Determine the [X, Y] coordinate at the center of the cell enclosing the given text.  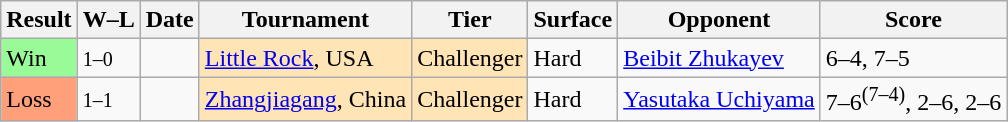
7–6(7–4), 2–6, 2–6 [913, 100]
Win [39, 58]
Zhangjiagang, China [305, 100]
Date [170, 20]
Surface [573, 20]
Tournament [305, 20]
1–0 [108, 58]
Little Rock, USA [305, 58]
1–1 [108, 100]
Yasutaka Uchiyama [720, 100]
Opponent [720, 20]
Result [39, 20]
Score [913, 20]
Tier [470, 20]
6–4, 7–5 [913, 58]
Beibit Zhukayev [720, 58]
W–L [108, 20]
Loss [39, 100]
